Output the (x, y) coordinate of the center of the cell containing the given text.  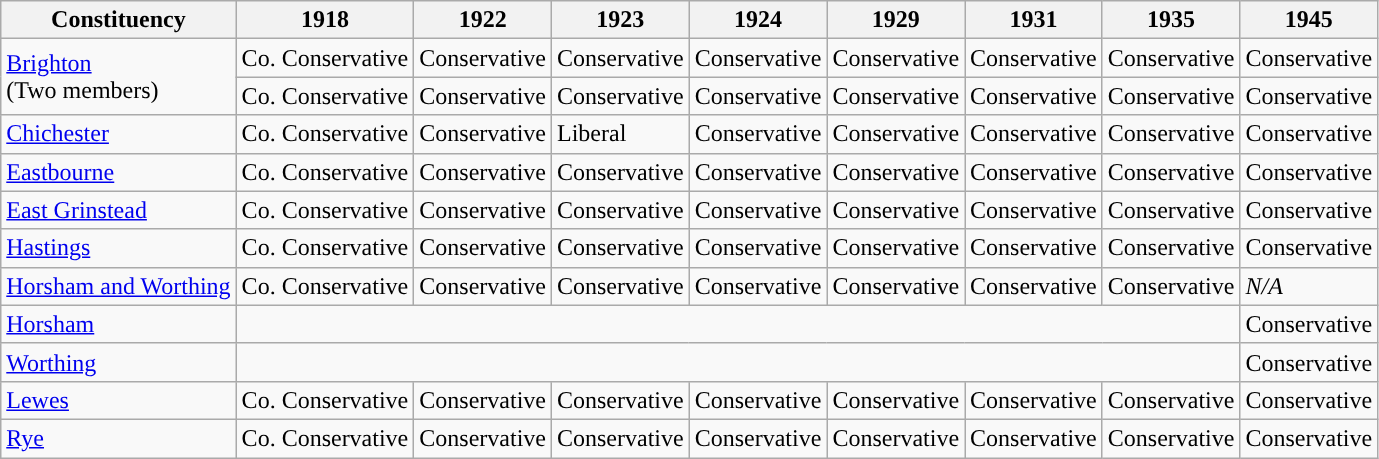
1923 (620, 20)
Brighton(Two members) (118, 77)
Chichester (118, 134)
Liberal (620, 134)
1918 (325, 20)
Horsham and Worthing (118, 286)
1945 (1309, 20)
East Grinstead (118, 210)
Eastbourne (118, 172)
1929 (896, 20)
N/A (1309, 286)
1931 (1034, 20)
1922 (483, 20)
Lewes (118, 400)
Horsham (118, 324)
Hastings (118, 248)
Worthing (118, 362)
Rye (118, 438)
1924 (758, 20)
1935 (1171, 20)
Constituency (118, 20)
